Locate the cell with the specified text and output its [X, Y] center coordinate. 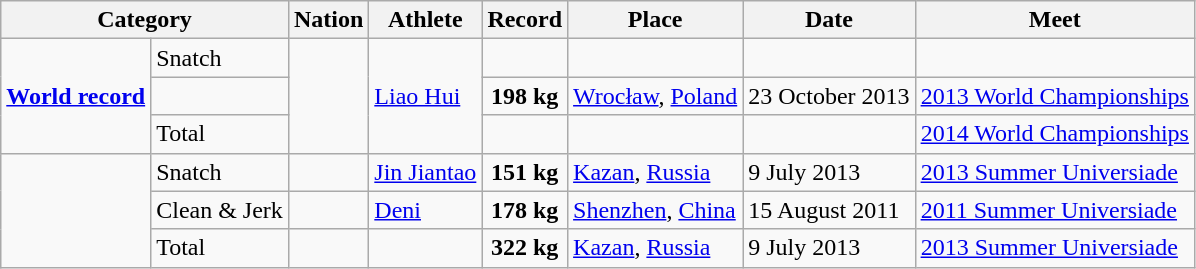
Category [145, 20]
2013 World Championships [1054, 96]
2011 Summer Universiade [1054, 210]
151 kg [525, 172]
Wrocław, Poland [656, 96]
World record [76, 96]
178 kg [525, 210]
Clean & Jerk [220, 210]
2014 World Championships [1054, 134]
Place [656, 20]
322 kg [525, 248]
Deni [426, 210]
198 kg [525, 96]
Record [525, 20]
23 October 2013 [829, 96]
Jin Jiantao [426, 172]
Liao Hui [426, 96]
Athlete [426, 20]
Shenzhen, China [656, 210]
Nation [328, 20]
Date [829, 20]
Meet [1054, 20]
15 August 2011 [829, 210]
